For the text-containing cell, return its midpoint in (x, y) coordinate format. 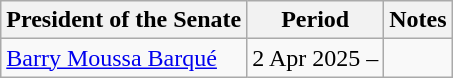
Notes (418, 20)
President of the Senate (124, 20)
2 Apr 2025 – (316, 58)
Period (316, 20)
Barry Moussa Barqué (124, 58)
